For the text-containing cell, return its midpoint in (x, y) coordinate format. 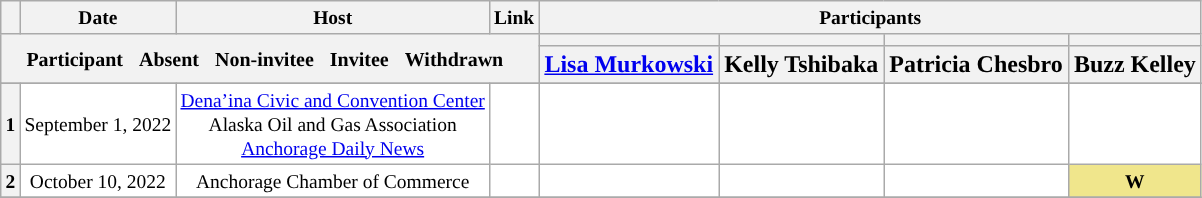
Date (98, 18)
Denaʼina Civic and Convention CenterAlaska Oil and Gas AssociationAnchorage Daily News (333, 124)
Link (514, 18)
Kelly Tshibaka (802, 64)
Patricia Chesbro (976, 64)
October 10, 2022 (98, 180)
2 (10, 180)
Host (333, 18)
Buzz Kelley (1134, 64)
Lisa Murkowski (629, 64)
Participants (870, 18)
September 1, 2022 (98, 124)
1 (10, 124)
W (1134, 180)
Anchorage Chamber of Commerce (333, 180)
Participant Absent Non-invitee Invitee Withdrawn (270, 58)
